Determine the (X, Y) coordinate at the center of the cell enclosing the given text.  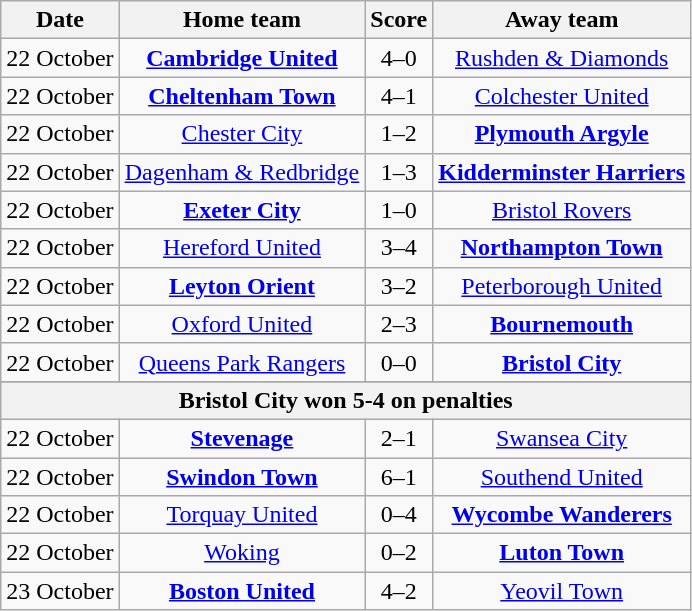
Rushden & Diamonds (562, 58)
Kidderminster Harriers (562, 172)
Bristol City (562, 362)
0–0 (399, 362)
6–1 (399, 477)
23 October (60, 591)
Colchester United (562, 96)
Queens Park Rangers (242, 362)
Plymouth Argyle (562, 134)
Luton Town (562, 553)
Boston United (242, 591)
4–1 (399, 96)
1–2 (399, 134)
Peterborough United (562, 286)
Bournemouth (562, 324)
Wycombe Wanderers (562, 515)
Torquay United (242, 515)
3–2 (399, 286)
2–1 (399, 438)
Chester City (242, 134)
0–2 (399, 553)
0–4 (399, 515)
3–4 (399, 248)
Northampton Town (562, 248)
Leyton Orient (242, 286)
Cambridge United (242, 58)
2–3 (399, 324)
Bristol City won 5-4 on penalties (346, 400)
Southend United (562, 477)
Bristol Rovers (562, 210)
Score (399, 20)
Woking (242, 553)
Exeter City (242, 210)
1–3 (399, 172)
Dagenham & Redbridge (242, 172)
Oxford United (242, 324)
Swindon Town (242, 477)
4–2 (399, 591)
1–0 (399, 210)
Home team (242, 20)
Cheltenham Town (242, 96)
Away team (562, 20)
Hereford United (242, 248)
4–0 (399, 58)
Yeovil Town (562, 591)
Date (60, 20)
Stevenage (242, 438)
Swansea City (562, 438)
